Determine the (X, Y) coordinate at the center of the cell enclosing the given text.  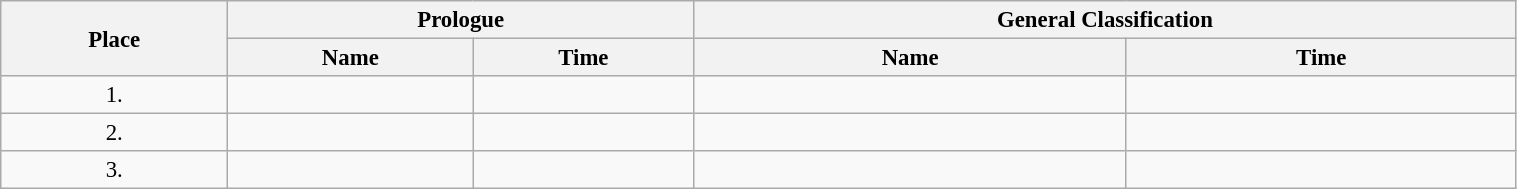
Prologue (461, 20)
3. (114, 170)
General Classification (1105, 20)
1. (114, 95)
2. (114, 133)
Place (114, 38)
